Extract the (X, Y) coordinate from the center of the cell holding the provided text.  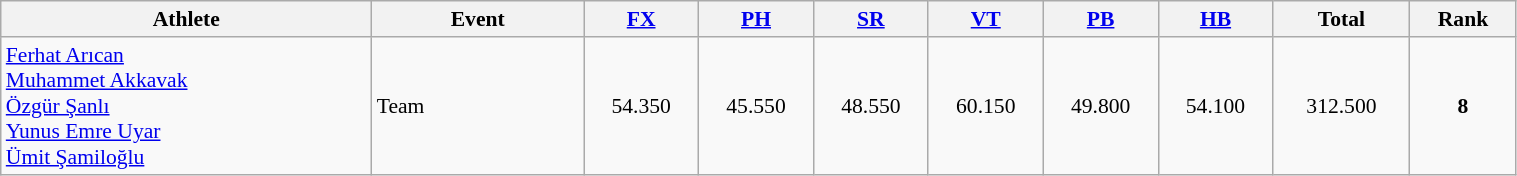
Event (478, 19)
Athlete (186, 19)
PH (756, 19)
PB (1100, 19)
312.500 (1342, 106)
Team (478, 106)
54.100 (1216, 106)
54.350 (642, 106)
45.550 (756, 106)
VT (986, 19)
HB (1216, 19)
FX (642, 19)
SR (870, 19)
Rank (1463, 19)
Total (1342, 19)
60.150 (986, 106)
49.800 (1100, 106)
Ferhat ArıcanMuhammet AkkavakÖzgür ŞanlıYunus Emre UyarÜmit Şamiloğlu (186, 106)
48.550 (870, 106)
8 (1463, 106)
